Detect which cell encompasses the target text, then output its (x, y) center coordinate. 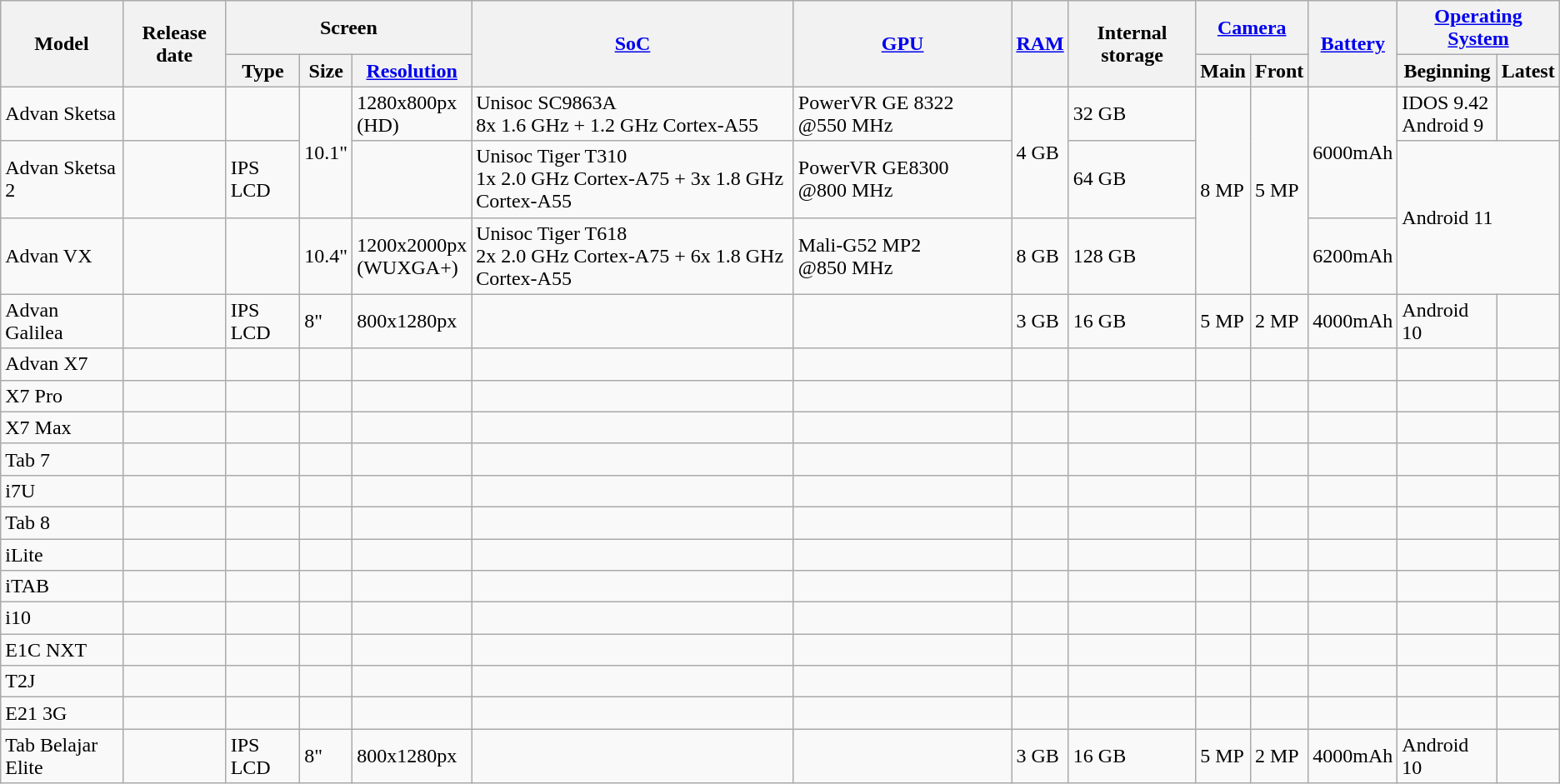
SoC (633, 43)
PowerVR GE8300 @800 MHz (902, 179)
Advan Sketsa 2 (62, 179)
iTAB (62, 587)
Resolution (412, 71)
10.1" (327, 152)
Release date (174, 43)
Camera (1252, 28)
Latest (1528, 71)
Tab Belajar Elite (62, 757)
E1C NXT (62, 650)
RAM (1040, 43)
Front (1278, 71)
iLite (62, 554)
128 GB (1132, 256)
Mali-G52 MP2 @850 MHz (902, 256)
Advan X7 (62, 364)
Tab 7 (62, 459)
Beginning (1447, 71)
8 MP (1223, 190)
1280x800px(HD) (412, 113)
Unisoc SC9863A8x 1.6 GHz + 1.2 GHz Cortex-A55 (633, 113)
Battery (1353, 43)
Unisoc Tiger T6182x 2.0 GHz Cortex-A75 + 6x 1.8 GHz Cortex-A55 (633, 256)
E21 3G (62, 713)
Advan Galilea (62, 322)
6200mAh (1353, 256)
Unisoc Tiger T3101x 2.0 GHz Cortex-A75 + 3x 1.8 GHz Cortex-A55 (633, 179)
Model (62, 43)
Operating System (1478, 28)
Main (1223, 71)
Tab 8 (62, 522)
4 GB (1040, 152)
Type (263, 71)
6000mAh (1353, 152)
IDOS 9.42Android 9 (1447, 113)
64 GB (1132, 179)
X7 Pro (62, 396)
PowerVR GE 8322 @550 MHz (902, 113)
Internal storage (1132, 43)
Advan Sketsa (62, 113)
10.4" (327, 256)
Size (327, 71)
8 GB (1040, 256)
X7 Max (62, 427)
1200x2000px(WUXGA+) (412, 256)
i7U (62, 491)
Advan VX (62, 256)
GPU (902, 43)
i10 (62, 618)
T2J (62, 682)
32 GB (1132, 113)
Screen (348, 28)
Android 11 (1478, 217)
